Extract the [x, y] coordinate from the center of the cell holding the provided text.  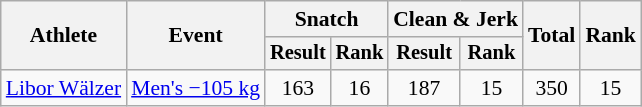
Athlete [64, 36]
Libor Wälzer [64, 88]
Clean & Jerk [456, 19]
Men's −105 kg [196, 88]
16 [360, 88]
187 [424, 88]
350 [552, 88]
163 [298, 88]
Total [552, 36]
Event [196, 36]
Snatch [326, 19]
